Determine the [x, y] coordinate at the center of the cell enclosing the given text.  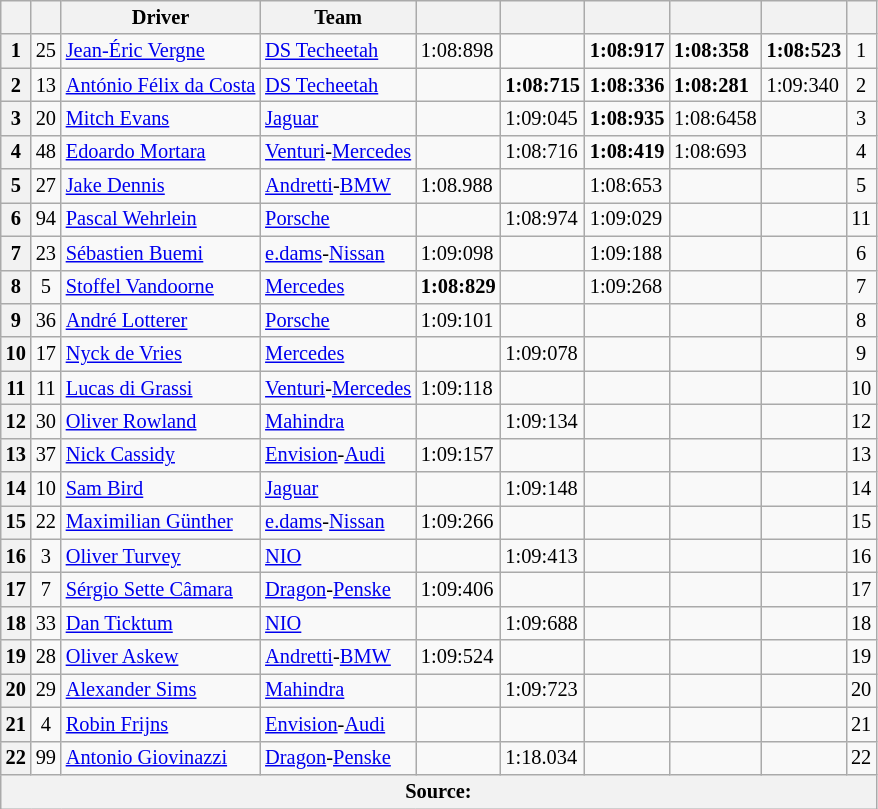
1:09:188 [627, 253]
1:08:898 [458, 51]
1:08:716 [542, 152]
Jean-Éric Vergne [160, 51]
37 [46, 455]
1:08.988 [458, 186]
1:09:134 [542, 421]
1:09:101 [458, 320]
Oliver Askew [160, 657]
Team [338, 17]
André Lotterer [160, 320]
Dan Ticktum [160, 623]
99 [46, 758]
1:09:340 [804, 85]
36 [46, 320]
28 [46, 657]
1:09:413 [542, 556]
1:09:148 [542, 489]
Nyck de Vries [160, 354]
33 [46, 623]
1:09:524 [458, 657]
Pascal Wehrlein [160, 219]
Driver [160, 17]
1:09:029 [627, 219]
Sébastien Buemi [160, 253]
1:09:406 [458, 589]
Edoardo Mortara [160, 152]
Oliver Rowland [160, 421]
Stoffel Vandoorne [160, 287]
Mitch Evans [160, 118]
1:08:419 [627, 152]
Antonio Giovinazzi [160, 758]
27 [46, 186]
1:18.034 [542, 758]
1:09:045 [542, 118]
1:09:098 [458, 253]
1:08:653 [627, 186]
Robin Frijns [160, 724]
Jake Dennis [160, 186]
1:08:829 [458, 287]
1:08:917 [627, 51]
30 [46, 421]
1:09:688 [542, 623]
Maximilian Günther [160, 522]
António Félix da Costa [160, 85]
1:08:935 [627, 118]
1:09:266 [458, 522]
Oliver Turvey [160, 556]
1:08:693 [715, 152]
23 [46, 253]
1:08:6458 [715, 118]
25 [46, 51]
94 [46, 219]
1:08:523 [804, 51]
Alexander Sims [160, 690]
1:09:723 [542, 690]
29 [46, 690]
Nick Cassidy [160, 455]
1:09:157 [458, 455]
1:08:974 [542, 219]
Sam Bird [160, 489]
Sérgio Sette Câmara [160, 589]
1:09:268 [627, 287]
1:09:078 [542, 354]
1:08:336 [627, 85]
1:08:281 [715, 85]
Lucas di Grassi [160, 388]
1:09:118 [458, 388]
1:08:715 [542, 85]
1:08:358 [715, 51]
Source: [438, 791]
48 [46, 152]
